Capture the cell that displays the provided text and extract its [x, y] central coordinate. 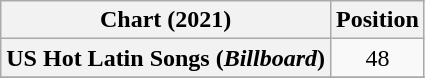
Position [378, 20]
Chart (2021) [166, 20]
US Hot Latin Songs (Billboard) [166, 58]
48 [378, 58]
